For the text-containing cell, return its midpoint in (X, Y) coordinate format. 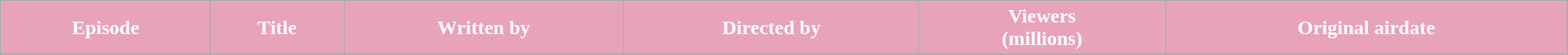
Original airdate (1366, 28)
Viewers(millions) (1042, 28)
Directed by (771, 28)
Episode (106, 28)
Title (278, 28)
Written by (485, 28)
